Find where the given text appears and provide that cell's center as [x, y] coordinate. 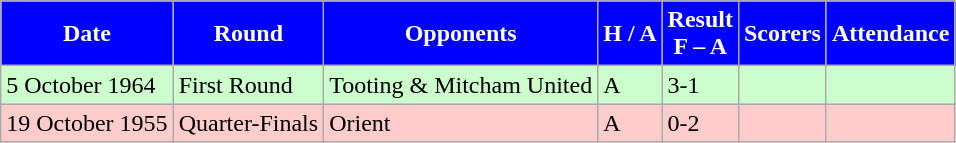
ResultF – A [700, 34]
First Round [248, 85]
Opponents [461, 34]
0-2 [700, 123]
19 October 1955 [87, 123]
Scorers [782, 34]
5 October 1964 [87, 85]
Orient [461, 123]
3-1 [700, 85]
Tooting & Mitcham United [461, 85]
Date [87, 34]
H / A [630, 34]
Round [248, 34]
Quarter-Finals [248, 123]
Attendance [890, 34]
